Identify which cell holds the provided text, then report its (x, y) central coordinate. 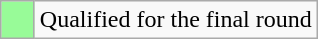
Qualified for the final round (176, 20)
